Provide the (x, y) coordinate of the cell's center where the given text is located.  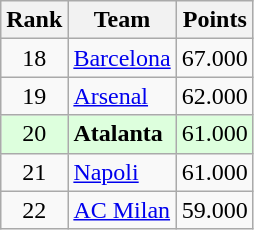
AC Milan (122, 210)
Team (122, 20)
Atalanta (122, 134)
20 (34, 134)
Rank (34, 20)
22 (34, 210)
19 (34, 96)
Napoli (122, 172)
18 (34, 58)
Arsenal (122, 96)
21 (34, 172)
Points (214, 20)
Barcelona (122, 58)
62.000 (214, 96)
67.000 (214, 58)
59.000 (214, 210)
